Pinpoint the cell where the given text exists, returning its [x, y] midpoint coordinate. 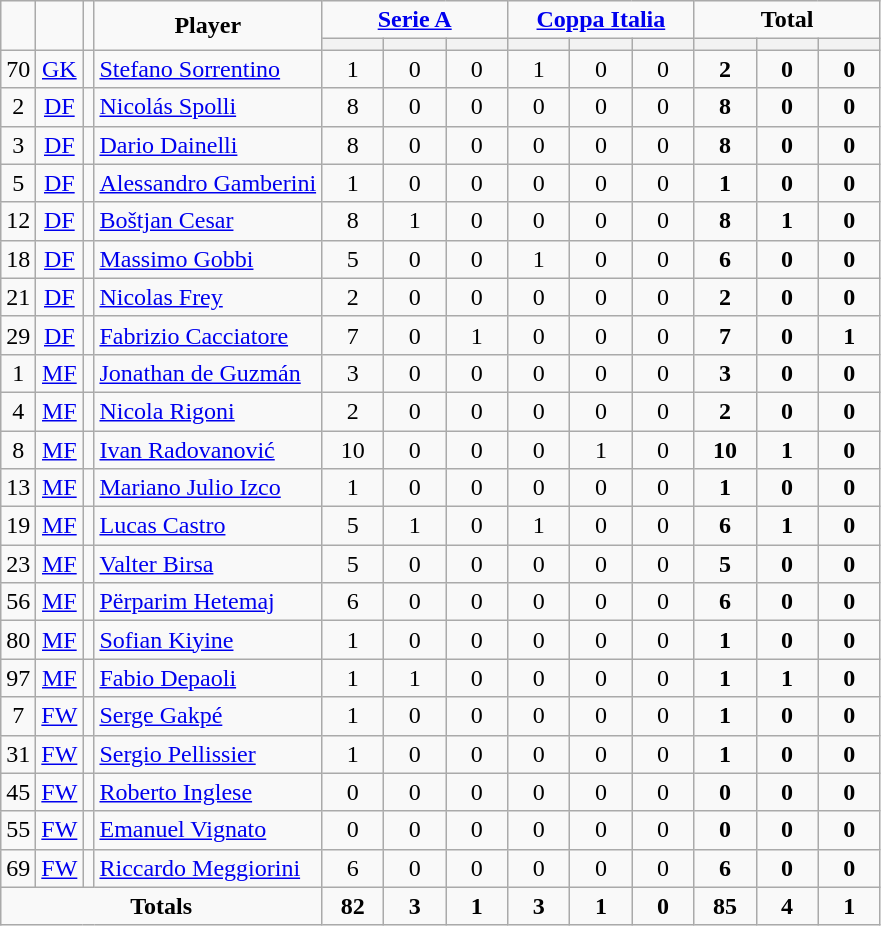
Boštjan Cesar [208, 221]
Massimo Gobbi [208, 259]
Serie A [415, 20]
Serge Gakpé [208, 716]
56 [18, 602]
29 [18, 335]
Total [787, 20]
70 [18, 69]
GK [60, 69]
80 [18, 640]
69 [18, 868]
Stefano Sorrentino [208, 69]
12 [18, 221]
19 [18, 526]
Ivan Radovanović [208, 449]
Fabio Depaoli [208, 678]
Totals [162, 906]
31 [18, 754]
13 [18, 488]
Valter Birsa [208, 564]
Emanuel Vignato [208, 830]
Mariano Julio Izco [208, 488]
Sofian Kiyine [208, 640]
Player [208, 26]
Jonathan de Guzmán [208, 373]
55 [18, 830]
Nicolas Frey [208, 297]
97 [18, 678]
Roberto Inglese [208, 792]
Fabrizio Cacciatore [208, 335]
Nicolás Spolli [208, 107]
18 [18, 259]
45 [18, 792]
21 [18, 297]
82 [353, 906]
Nicola Rigoni [208, 411]
Sergio Pellissier [208, 754]
Alessandro Gamberini [208, 183]
23 [18, 564]
Lucas Castro [208, 526]
Coppa Italia [601, 20]
85 [725, 906]
Dario Dainelli [208, 145]
Riccardo Meggiorini [208, 868]
Përparim Hetemaj [208, 602]
